Determine the [X, Y] coordinate at the center of the cell enclosing the given text.  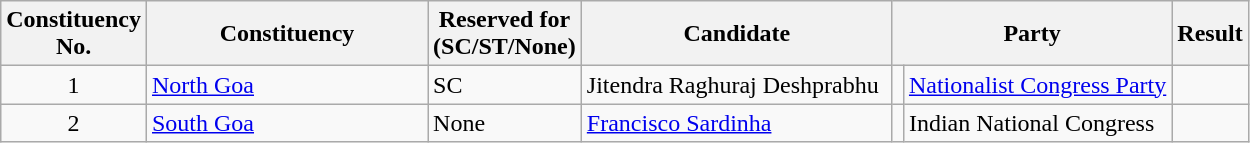
Party [1032, 34]
Reserved for(SC/ST/None) [505, 34]
Result [1210, 34]
Jitendra Raghuraj Deshprabhu [736, 85]
1 [74, 85]
Constituency No. [74, 34]
2 [74, 123]
None [505, 123]
Nationalist Congress Party [1037, 85]
Francisco Sardinha [736, 123]
Indian National Congress [1037, 123]
South Goa [286, 123]
North Goa [286, 85]
Candidate [736, 34]
SC [505, 85]
Constituency [286, 34]
